For the text-containing cell, return its midpoint in (X, Y) coordinate format. 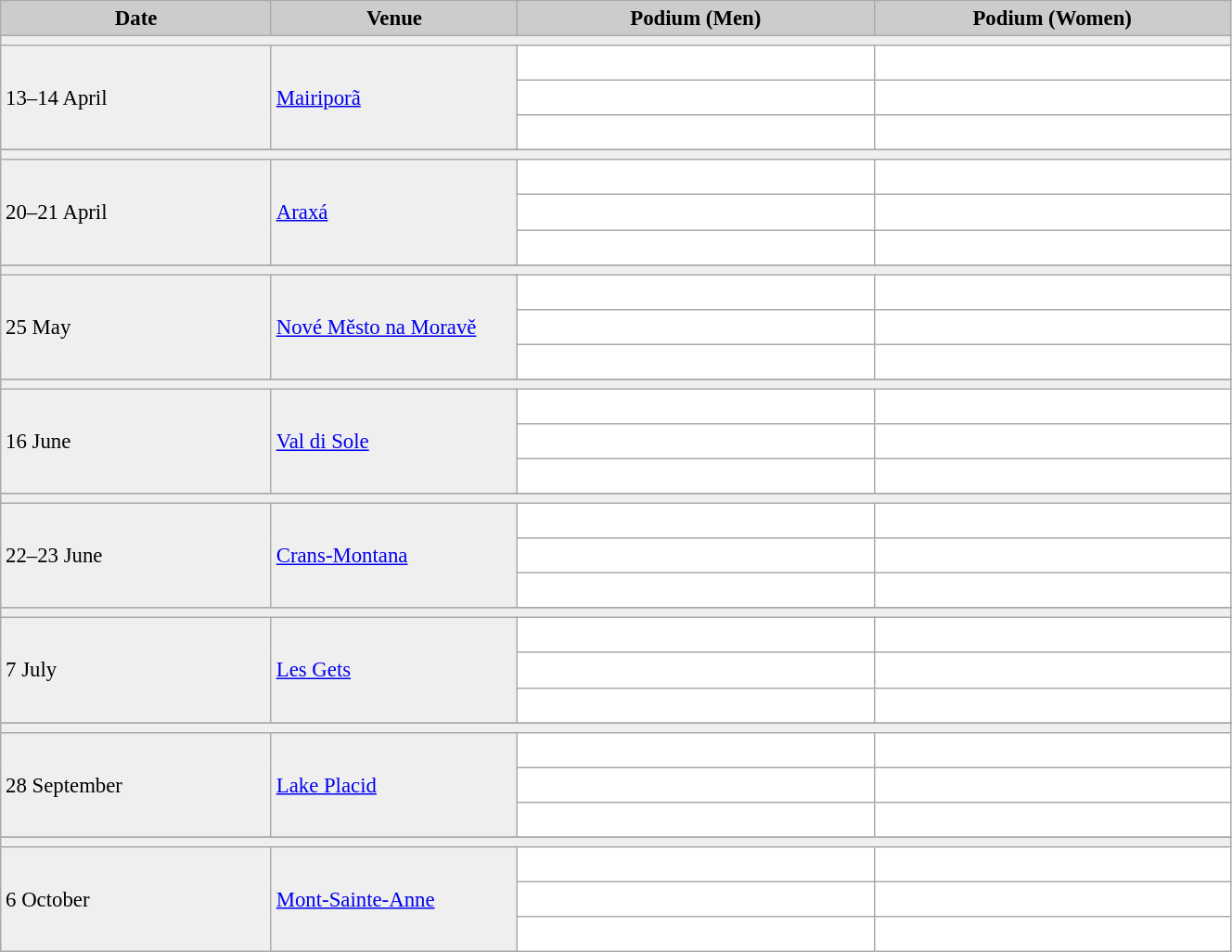
Date (136, 19)
Crans-Montana (393, 557)
Val di Sole (393, 442)
Nové Město na Moravě (393, 327)
28 September (136, 785)
25 May (136, 327)
16 June (136, 442)
6 October (136, 900)
7 July (136, 670)
Les Gets (393, 670)
Araxá (393, 212)
Lake Placid (393, 785)
Podium (Men) (696, 19)
Mont-Sainte-Anne (393, 900)
22–23 June (136, 557)
20–21 April (136, 212)
Mairiporã (393, 98)
Venue (393, 19)
Podium (Women) (1052, 19)
13–14 April (136, 98)
